Locate the cell with the specified text and output its (X, Y) center coordinate. 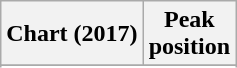
Chart (2017) (72, 34)
Peak position (189, 34)
